Provide the [X, Y] coordinate of the cell's center where the given text is located.  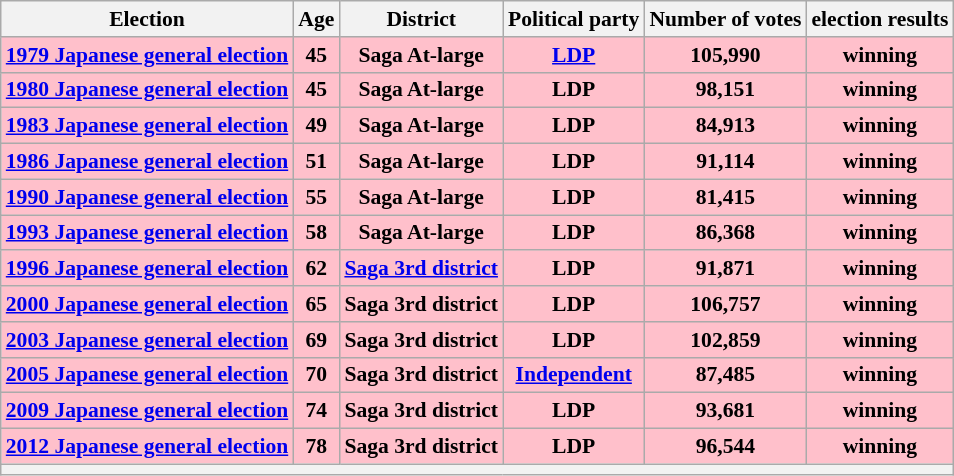
96,544 [725, 447]
2003 Japanese general election [147, 340]
2012 Japanese general election [147, 447]
51 [316, 162]
1993 Japanese general election [147, 233]
102,859 [725, 340]
58 [316, 233]
65 [316, 304]
2009 Japanese general election [147, 411]
84,913 [725, 126]
62 [316, 269]
55 [316, 197]
District [421, 19]
69 [316, 340]
105,990 [725, 55]
1986 Japanese general election [147, 162]
91,871 [725, 269]
2005 Japanese general election [147, 375]
93,681 [725, 411]
Election [147, 19]
1996 Japanese general election [147, 269]
70 [316, 375]
49 [316, 126]
78 [316, 447]
Age [316, 19]
87,485 [725, 375]
Political party [574, 19]
1983 Japanese general election [147, 126]
1990 Japanese general election [147, 197]
106,757 [725, 304]
Number of votes [725, 19]
98,151 [725, 90]
74 [316, 411]
2000 Japanese general election [147, 304]
91,114 [725, 162]
election results [880, 19]
1979 Japanese general election [147, 55]
86,368 [725, 233]
1980 Japanese general election [147, 90]
81,415 [725, 197]
Independent [574, 375]
